Determine the (x, y) coordinate at the center of the cell enclosing the given text.  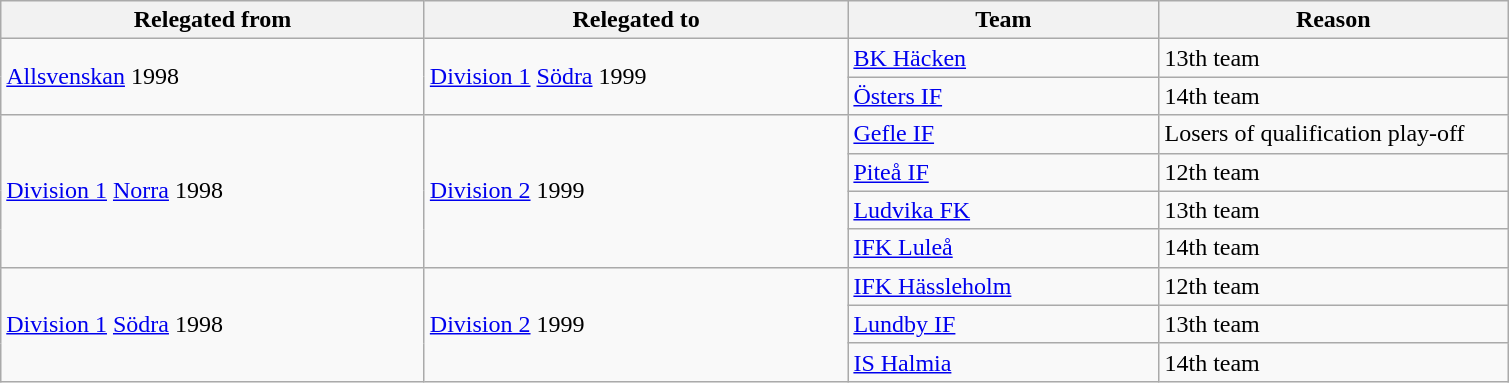
Division 1 Södra 1998 (213, 324)
BK Häcken (1004, 58)
Allsvenskan 1998 (213, 77)
Relegated from (213, 20)
Losers of qualification play-off (1334, 134)
Östers IF (1004, 96)
IFK Hässleholm (1004, 286)
Gefle IF (1004, 134)
Reason (1334, 20)
IFK Luleå (1004, 248)
Division 1 Norra 1998 (213, 191)
IS Halmia (1004, 362)
Piteå IF (1004, 172)
Division 1 Södra 1999 (636, 77)
Relegated to (636, 20)
Ludvika FK (1004, 210)
Team (1004, 20)
Lundby IF (1004, 324)
